Return the (x, y) coordinate for the center point of the cell that contains the specified text.  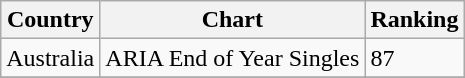
Chart (232, 20)
Country (50, 20)
Australia (50, 58)
ARIA End of Year Singles (232, 58)
Ranking (414, 20)
87 (414, 58)
